Locate the cell with the specified text and output its [X, Y] center coordinate. 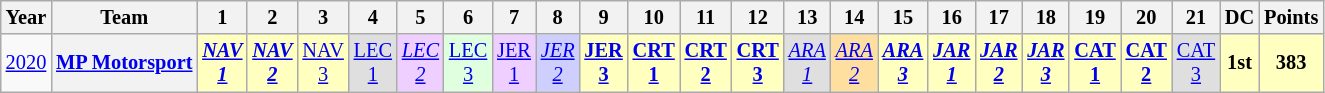
12 [758, 17]
18 [1046, 17]
21 [1196, 17]
LEC2 [420, 63]
11 [706, 17]
3 [322, 17]
NAV2 [272, 63]
Team [124, 17]
MP Motorsport [124, 63]
NAV3 [322, 63]
1 [222, 17]
2020 [26, 63]
7 [514, 17]
Year [26, 17]
15 [903, 17]
ARA2 [854, 63]
6 [468, 17]
17 [998, 17]
CAT2 [1146, 63]
CAT3 [1196, 63]
DC [1240, 17]
JAR1 [952, 63]
LEC1 [373, 63]
383 [1291, 63]
CRT3 [758, 63]
ARA1 [808, 63]
JAR2 [998, 63]
JER1 [514, 63]
5 [420, 17]
JAR3 [1046, 63]
14 [854, 17]
NAV1 [222, 63]
2 [272, 17]
10 [654, 17]
13 [808, 17]
1st [1240, 63]
19 [1094, 17]
9 [603, 17]
4 [373, 17]
Points [1291, 17]
CAT1 [1094, 63]
ARA3 [903, 63]
JER2 [558, 63]
LEC3 [468, 63]
JER3 [603, 63]
20 [1146, 17]
16 [952, 17]
8 [558, 17]
CRT1 [654, 63]
CRT2 [706, 63]
